Scan for the cell matching the given text and deliver its (X, Y) coordinate at center. 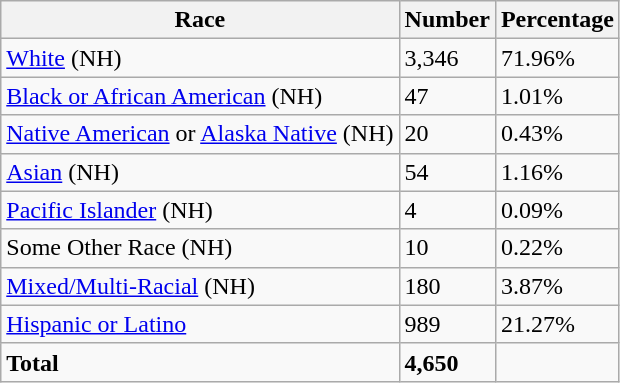
Total (200, 362)
Mixed/Multi-Racial (NH) (200, 286)
4 (447, 210)
989 (447, 324)
54 (447, 172)
4,650 (447, 362)
21.27% (557, 324)
1.16% (557, 172)
10 (447, 248)
Asian (NH) (200, 172)
White (NH) (200, 58)
Hispanic or Latino (200, 324)
Black or African American (NH) (200, 96)
47 (447, 96)
0.43% (557, 134)
0.09% (557, 210)
Percentage (557, 20)
180 (447, 286)
20 (447, 134)
Some Other Race (NH) (200, 248)
Number (447, 20)
0.22% (557, 248)
Native American or Alaska Native (NH) (200, 134)
3.87% (557, 286)
1.01% (557, 96)
3,346 (447, 58)
Race (200, 20)
71.96% (557, 58)
Pacific Islander (NH) (200, 210)
